Provide the [X, Y] coordinate of the cell's center where the given text is located.  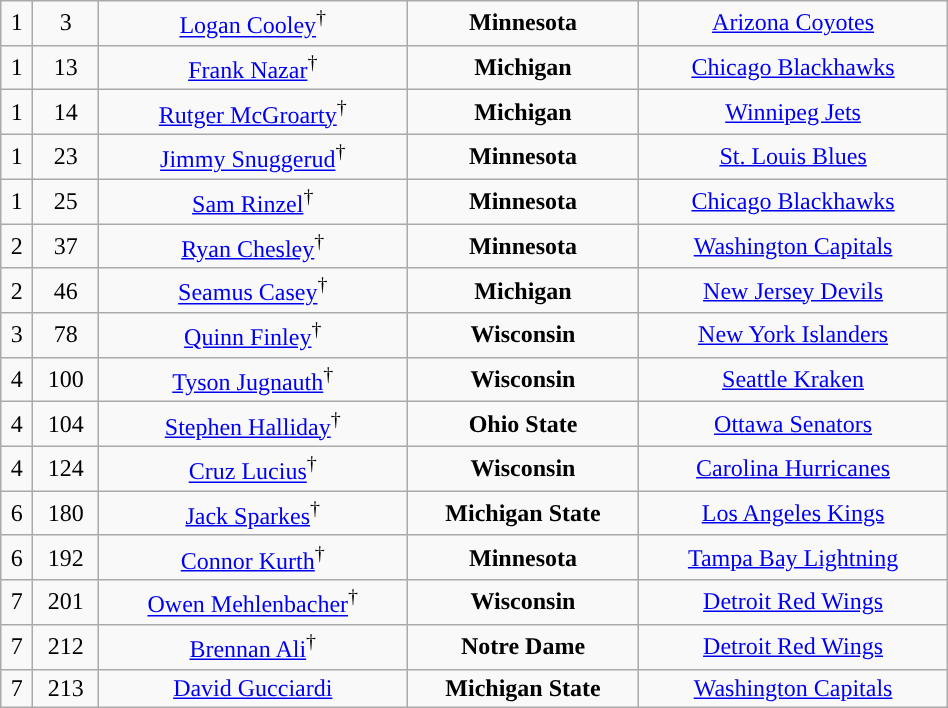
Tampa Bay Lightning [793, 558]
46 [66, 290]
78 [66, 336]
Seamus Casey† [252, 290]
25 [66, 202]
Tyson Jugnauth† [252, 380]
Rutger McGroarty† [252, 112]
David Gucciardi [252, 688]
Ottawa Senators [793, 424]
212 [66, 648]
Frank Nazar† [252, 68]
124 [66, 468]
13 [66, 68]
23 [66, 156]
Connor Kurth† [252, 558]
Jimmy Snuggerud† [252, 156]
192 [66, 558]
Seattle Kraken [793, 380]
201 [66, 602]
Owen Mehlenbacher† [252, 602]
Sam Rinzel† [252, 202]
Ryan Chesley† [252, 246]
Los Angeles Kings [793, 514]
100 [66, 380]
213 [66, 688]
Brennan Ali† [252, 648]
Carolina Hurricanes [793, 468]
180 [66, 514]
104 [66, 424]
37 [66, 246]
St. Louis Blues [793, 156]
New Jersey Devils [793, 290]
Quinn Finley† [252, 336]
Arizona Coyotes [793, 24]
Jack Sparkes† [252, 514]
14 [66, 112]
New York Islanders [793, 336]
Cruz Lucius† [252, 468]
Notre Dame [523, 648]
Ohio State [523, 424]
Logan Cooley† [252, 24]
Winnipeg Jets [793, 112]
Stephen Halliday† [252, 424]
